For the text-containing cell, return its midpoint in [X, Y] coordinate format. 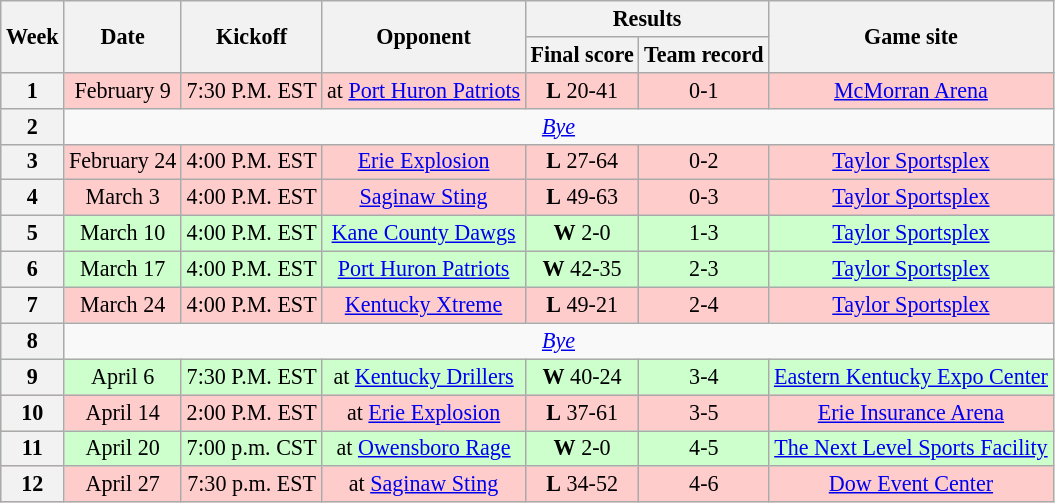
Kentucky Xtreme [424, 305]
7:00 p.m. CST [251, 448]
February 9 [123, 90]
L 20-41 [582, 90]
at Kentucky Drillers [424, 377]
L 49-63 [582, 198]
0-1 [704, 90]
The Next Level Sports Facility [911, 448]
3 [32, 162]
Kane County Dawgs [424, 233]
2 [32, 126]
at Owensboro Rage [424, 448]
8 [32, 341]
7:30 p.m. EST [251, 484]
3-4 [704, 377]
April 20 [123, 448]
Saginaw Sting [424, 198]
April 14 [123, 412]
Dow Event Center [911, 484]
at Port Huron Patriots [424, 90]
April 27 [123, 484]
9 [32, 377]
L 27-64 [582, 162]
2-4 [704, 305]
6 [32, 269]
Erie Insurance Arena [911, 412]
0-2 [704, 162]
4-5 [704, 448]
Kickoff [251, 36]
March 3 [123, 198]
W 42-35 [582, 269]
3-5 [704, 412]
February 24 [123, 162]
0-3 [704, 198]
Eastern Kentucky Expo Center [911, 377]
10 [32, 412]
Date [123, 36]
April 6 [123, 377]
Results [646, 18]
1 [32, 90]
2:00 P.M. EST [251, 412]
L 34-52 [582, 484]
March 10 [123, 233]
at Erie Explosion [424, 412]
W 40-24 [582, 377]
Port Huron Patriots [424, 269]
2-3 [704, 269]
Team record [704, 54]
at Saginaw Sting [424, 484]
Final score [582, 54]
1-3 [704, 233]
L 49-21 [582, 305]
Week [32, 36]
March 24 [123, 305]
4 [32, 198]
7 [32, 305]
Opponent [424, 36]
5 [32, 233]
McMorran Arena [911, 90]
12 [32, 484]
11 [32, 448]
March 17 [123, 269]
Erie Explosion [424, 162]
Game site [911, 36]
4-6 [704, 484]
L 37-61 [582, 412]
